Extract the (x, y) coordinate from the center of the cell holding the provided text.  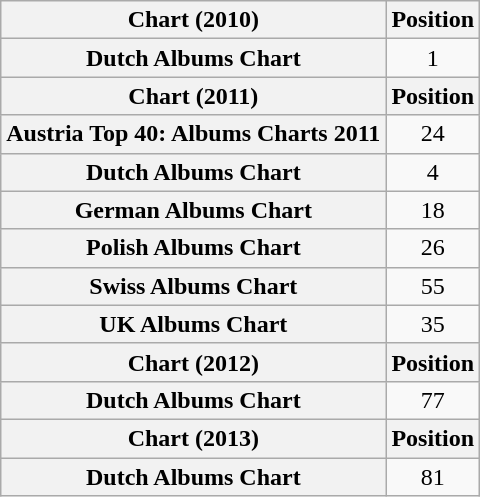
Chart (2013) (194, 438)
Polish Albums Chart (194, 248)
Chart (2010) (194, 20)
26 (433, 248)
Chart (2011) (194, 96)
Austria Top 40: Albums Charts 2011 (194, 134)
81 (433, 477)
4 (433, 172)
55 (433, 286)
Swiss Albums Chart (194, 286)
18 (433, 210)
24 (433, 134)
German Albums Chart (194, 210)
77 (433, 400)
35 (433, 324)
UK Albums Chart (194, 324)
1 (433, 58)
Chart (2012) (194, 362)
